Scan for the cell matching the given text and deliver its [X, Y] coordinate at center. 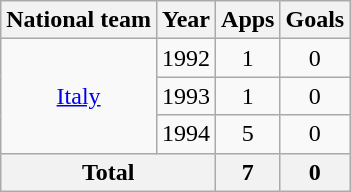
National team [79, 20]
Apps [248, 20]
7 [248, 172]
Goals [315, 20]
5 [248, 134]
1993 [186, 96]
1992 [186, 58]
Italy [79, 96]
Total [108, 172]
Year [186, 20]
1994 [186, 134]
